Return (X, Y) of the center of cell containing provided text 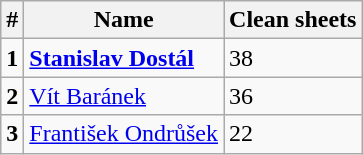
1 (12, 58)
# (12, 20)
Name (124, 20)
Vít Baránek (124, 96)
František Ondrůšek (124, 134)
3 (12, 134)
Stanislav Dostál (124, 58)
Clean sheets (293, 20)
36 (293, 96)
38 (293, 58)
2 (12, 96)
22 (293, 134)
